Identify which cell holds the provided text, then report its (x, y) central coordinate. 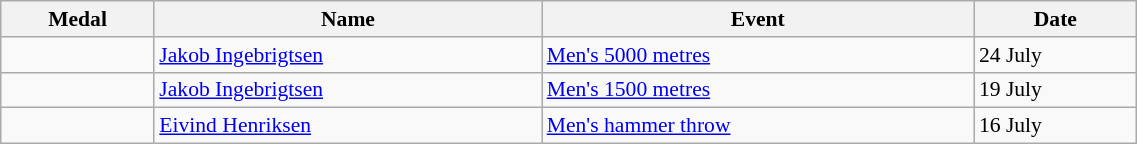
Eivind Henriksen (348, 126)
Men's 5000 metres (758, 55)
16 July (1056, 126)
19 July (1056, 90)
Men's hammer throw (758, 126)
Medal (78, 19)
Date (1056, 19)
Name (348, 19)
Men's 1500 metres (758, 90)
24 July (1056, 55)
Event (758, 19)
